Provide the (x, y) coordinate of the cell's center where the given text is located.  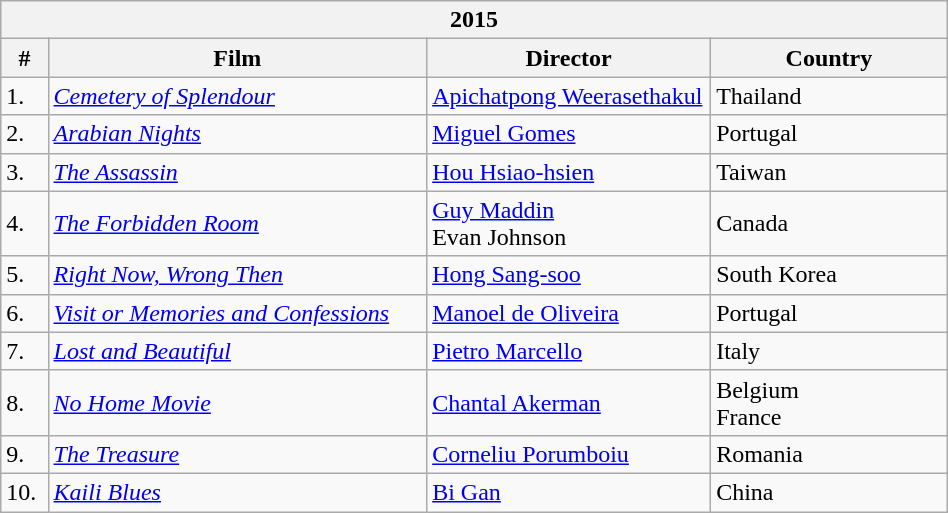
9. (24, 454)
Corneliu Porumboiu (569, 454)
The Assassin (238, 172)
The Forbidden Room (238, 224)
South Korea (830, 275)
Right Now, Wrong Then (238, 275)
3. (24, 172)
Film (238, 58)
BelgiumFrance (830, 402)
Director (569, 58)
7. (24, 351)
No Home Movie (238, 402)
1. (24, 96)
Visit or Memories and Confessions (238, 313)
4. (24, 224)
Romania (830, 454)
Italy (830, 351)
The Treasure (238, 454)
Canada (830, 224)
Apichatpong Weerasethakul (569, 96)
Pietro Marcello (569, 351)
Thailand (830, 96)
Miguel Gomes (569, 134)
6. (24, 313)
5. (24, 275)
# (24, 58)
Hong Sang-soo (569, 275)
Manoel de Oliveira (569, 313)
Kaili Blues (238, 492)
Guy MaddinEvan Johnson (569, 224)
Country (830, 58)
Bi Gan (569, 492)
Lost and Beautiful (238, 351)
Chantal Akerman (569, 402)
2. (24, 134)
Taiwan (830, 172)
Arabian Nights (238, 134)
10. (24, 492)
China (830, 492)
Hou Hsiao-hsien (569, 172)
Cemetery of Splendour (238, 96)
8. (24, 402)
2015 (474, 20)
